Provide the (X, Y) coordinate of the cell's center where the given text is located.  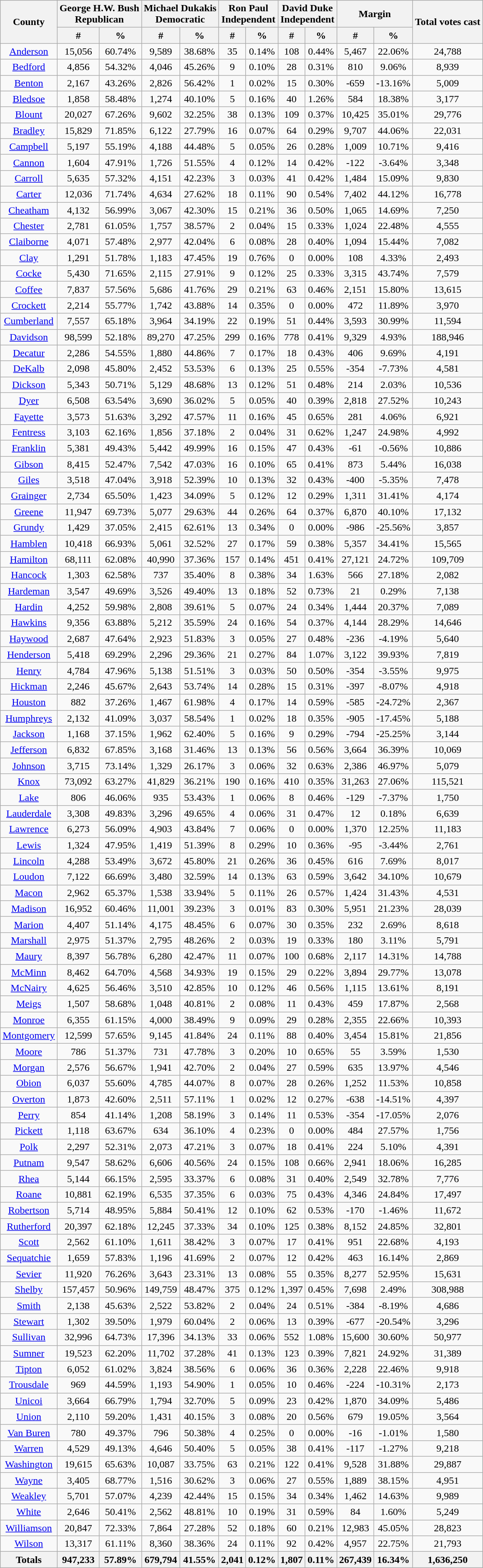
49.37% (120, 1432)
4,288 (78, 861)
7,698 (355, 1290)
1.26% (321, 99)
5,357 (355, 544)
1,462 (355, 1496)
2,073 (161, 1147)
90 (292, 194)
1.08% (321, 1337)
22.06% (393, 51)
7,122 (78, 877)
Hamilton (29, 559)
6,052 (78, 1369)
1,870 (355, 1401)
5,144 (78, 1178)
9,918 (448, 1369)
5,188 (448, 718)
4,397 (448, 1099)
6,355 (78, 1020)
3,918 (161, 480)
57.83% (120, 1258)
11,947 (78, 512)
49.43% (120, 448)
2,167 (78, 83)
-24.72% (393, 702)
McMinn (29, 972)
Carroll (29, 178)
Bradley (29, 131)
2,923 (161, 639)
24.85% (393, 1226)
52.47% (120, 464)
Shelby (29, 1290)
2,869 (448, 1258)
1,424 (355, 893)
1,604 (78, 162)
2,646 (78, 1512)
61.15% (120, 1020)
37.35% (199, 1194)
54.32% (120, 67)
2,576 (78, 1067)
58.68% (120, 1004)
3,348 (448, 162)
49.65% (199, 813)
47.45% (199, 258)
Lincoln (29, 861)
1,094 (355, 242)
43.88% (199, 305)
115,521 (448, 782)
6,508 (78, 400)
41.14% (120, 1115)
2,082 (448, 575)
20,847 (78, 1528)
Clay (29, 258)
6,639 (448, 813)
17,132 (448, 512)
56 (292, 750)
1,370 (355, 829)
4,856 (78, 67)
-10.31% (393, 1385)
49.13% (120, 1448)
63.54% (120, 400)
Wilson (29, 1544)
2,138 (78, 1306)
Smith (29, 1306)
4,151 (161, 178)
0.68% (321, 956)
951 (355, 1242)
56.42% (199, 83)
16,778 (448, 194)
45.67% (120, 686)
White (29, 1512)
679,794 (161, 1560)
3,292 (161, 416)
484 (355, 1131)
1,208 (161, 1115)
1,807 (292, 1560)
42.70% (199, 1067)
32,801 (448, 1226)
Decatur (29, 353)
14,646 (448, 623)
5,640 (448, 639)
1,431 (161, 1417)
62.58% (120, 575)
3,642 (355, 877)
Lauderdale (29, 813)
3,315 (355, 274)
1,516 (161, 1480)
9.69% (393, 353)
2,808 (161, 607)
51.14% (120, 924)
4,957 (355, 1544)
-20.54% (393, 1321)
-4.19% (393, 639)
60 (292, 1528)
60.04% (199, 1321)
39.23% (199, 909)
2,297 (78, 1147)
3,122 (355, 654)
44.07% (199, 1083)
61.10% (120, 1242)
1,889 (355, 1480)
552 (292, 1337)
6,037 (78, 1083)
Hardin (29, 607)
4,346 (355, 1194)
-61 (355, 448)
1.07% (321, 654)
47.21% (199, 1147)
9,528 (355, 1464)
37.26% (120, 702)
3,643 (161, 1274)
1,726 (161, 162)
6,535 (161, 1194)
-986 (355, 528)
0.25% (262, 1432)
10,425 (355, 115)
463 (355, 1258)
17.87% (393, 1004)
1,873 (78, 1099)
0.20% (262, 1052)
1,880 (161, 353)
3,168 (161, 750)
19.05% (393, 1417)
22 (232, 321)
12,599 (78, 1036)
5,714 (78, 1210)
58.62% (120, 1163)
Grainger (29, 496)
3,690 (161, 400)
-8.19% (393, 1306)
50 (292, 670)
62.16% (120, 432)
22.75% (393, 1544)
30 (292, 924)
1,484 (355, 178)
1,329 (161, 766)
22,031 (448, 131)
Franklin (29, 448)
4,686 (448, 1306)
38.15% (393, 1480)
0.62% (321, 432)
10,679 (448, 877)
7,837 (78, 289)
4,785 (161, 1083)
125 (292, 1226)
6,606 (161, 1163)
40.56% (199, 1163)
47 (292, 448)
4,529 (78, 1448)
71.85% (120, 131)
39.50% (120, 1321)
Cannon (29, 162)
3,454 (355, 1036)
1,247 (355, 432)
47.64% (120, 639)
54.55% (120, 353)
58.54% (199, 718)
4,191 (448, 353)
13,317 (78, 1544)
-400 (355, 480)
Davidson (29, 337)
3,593 (355, 321)
4,144 (355, 623)
4,784 (78, 670)
61.02% (120, 1369)
Overton (29, 1099)
1,311 (355, 496)
8,191 (448, 988)
30.60% (393, 1337)
7,776 (448, 1178)
57.89% (120, 1560)
1,962 (161, 734)
3,067 (161, 210)
5,212 (161, 623)
Blount (29, 115)
47.03% (199, 464)
54.90% (199, 1385)
55.19% (120, 146)
935 (161, 798)
48.95% (120, 1210)
41.09% (120, 718)
0.76% (262, 258)
51.39% (199, 845)
2,568 (448, 1004)
9,602 (161, 115)
7,089 (448, 607)
Sequatchie (29, 1258)
49.99% (199, 448)
0.47% (321, 813)
-1.46% (393, 1210)
4,581 (448, 369)
4,555 (448, 226)
27.28% (199, 1528)
2,296 (161, 654)
4,546 (448, 1067)
8,462 (78, 972)
61.11% (120, 1544)
24.98% (393, 432)
2,975 (78, 940)
10,881 (78, 1194)
780 (78, 1432)
63.67% (120, 1131)
5,418 (78, 654)
1,467 (161, 702)
180 (355, 940)
0.66% (321, 1163)
23.31% (199, 1274)
-95 (355, 845)
David DukeIndependent (308, 14)
3,824 (161, 1369)
15.09% (393, 178)
Henderson (29, 654)
Morgan (29, 1067)
3,970 (448, 305)
9,218 (448, 1448)
Union (29, 1417)
5,635 (78, 178)
33.94% (199, 893)
Hickman (29, 686)
57.56% (120, 289)
4.93% (393, 337)
299 (232, 337)
Haywood (29, 639)
1,024 (355, 226)
17,396 (161, 1337)
4,951 (448, 1480)
-0.56% (393, 448)
61.05% (120, 226)
406 (355, 353)
-7.73% (393, 369)
47.25% (199, 337)
-905 (355, 718)
Trousdale (29, 1385)
56.46% (120, 988)
22.46% (393, 1369)
0.51% (321, 1306)
786 (78, 1052)
4,391 (448, 1147)
57.07% (120, 1496)
2,246 (78, 686)
188,946 (448, 337)
3,510 (161, 988)
Bedford (29, 67)
1,009 (355, 146)
42.30% (199, 210)
48.47% (199, 1290)
1,429 (78, 528)
Knox (29, 782)
31.46% (199, 750)
29,887 (448, 1464)
7.69% (393, 861)
58.19% (199, 1115)
-14.51% (393, 1099)
66.69% (120, 877)
51.63% (120, 416)
66.15% (120, 1178)
47.96% (120, 670)
13.97% (393, 1067)
41.76% (199, 289)
47.04% (120, 480)
46 (292, 988)
46.97% (393, 766)
-7.37% (393, 798)
53.53% (199, 369)
61.98% (199, 702)
5.44% (393, 464)
35.01% (393, 115)
Loudon (29, 877)
47.78% (199, 1052)
0.57% (321, 893)
2,110 (78, 1417)
49.69% (120, 591)
8,277 (355, 1274)
Coffee (29, 289)
2,415 (161, 528)
27.57% (393, 1131)
Hardeman (29, 591)
3.11% (393, 940)
969 (78, 1385)
39.93% (393, 654)
-117 (355, 1448)
13,078 (448, 972)
4,625 (78, 988)
Williamson (29, 1528)
1,183 (161, 258)
Macon (29, 893)
4,407 (78, 924)
1,742 (161, 305)
62.20% (120, 1353)
4,175 (161, 924)
5,467 (355, 51)
1,979 (161, 1321)
38.56% (199, 1369)
-17.05% (393, 1115)
3,564 (448, 1417)
42.47% (199, 956)
51.55% (199, 162)
37.05% (120, 528)
5,701 (78, 1496)
2,941 (355, 1163)
5,430 (78, 274)
10,069 (448, 750)
48.81% (199, 1512)
36.39% (393, 750)
731 (161, 1052)
1,303 (78, 575)
10.71% (393, 146)
-8.07% (393, 686)
57.65% (120, 1036)
232 (355, 924)
49.40% (199, 591)
Meigs (29, 1004)
Crockett (29, 305)
Perry (29, 1115)
Anderson (29, 51)
281 (355, 416)
Van Buren (29, 1432)
4.33% (393, 258)
0.63% (321, 766)
Unicoi (29, 1401)
18.38% (393, 99)
4,046 (161, 67)
2,781 (78, 226)
31,263 (355, 782)
7,082 (448, 242)
15,631 (448, 1274)
9,589 (161, 51)
32.78% (393, 1178)
27.06% (393, 782)
Robertson (29, 1210)
10,886 (448, 448)
1,858 (78, 99)
4,568 (161, 972)
21,856 (448, 1036)
Greene (29, 512)
11,594 (448, 321)
3,103 (78, 432)
42.60% (120, 1099)
-236 (355, 639)
7,402 (355, 194)
7,478 (448, 480)
5,884 (161, 1210)
10,536 (448, 385)
1,252 (355, 1083)
9,989 (448, 1496)
57.48% (120, 242)
2,962 (78, 893)
10,393 (448, 1020)
Washington (29, 1464)
-397 (355, 686)
McNairy (29, 988)
32.52% (199, 544)
62.18% (120, 1226)
8,939 (448, 67)
5,197 (78, 146)
0.22% (321, 972)
Benton (29, 83)
Warren (29, 1448)
0.54% (321, 194)
28.29% (393, 623)
57.11% (199, 1099)
35.59% (199, 623)
Grundy (29, 528)
16,038 (448, 464)
11.89% (393, 305)
43.74% (393, 274)
19,523 (78, 1353)
Roane (29, 1194)
Fentress (29, 432)
13.61% (393, 988)
46.06% (120, 798)
5,138 (161, 670)
7,138 (448, 591)
38.57% (199, 226)
47.95% (120, 845)
11,183 (448, 829)
-3.64% (393, 162)
2,286 (78, 353)
Moore (29, 1052)
Hawkins (29, 623)
42.85% (199, 988)
22.48% (393, 226)
4,531 (448, 893)
1,611 (161, 1242)
29.36% (199, 654)
5,077 (161, 512)
12,036 (78, 194)
36.10% (199, 1131)
73,092 (78, 782)
566 (355, 575)
44.06% (393, 131)
1,196 (161, 1258)
20,027 (78, 115)
Wayne (29, 1480)
27.91% (199, 274)
33.75% (199, 1464)
Pickett (29, 1131)
3,857 (448, 528)
2,549 (355, 1178)
1,065 (355, 210)
45.63% (120, 1306)
George H.W. BushRepublican (99, 14)
62 (292, 1210)
37.28% (199, 1353)
64.70% (120, 972)
224 (355, 1147)
67.85% (120, 750)
5,249 (448, 1512)
Michael DukakisDemocratic (180, 14)
1,048 (161, 1004)
472 (355, 305)
15,565 (448, 544)
2,228 (355, 1369)
98,599 (78, 337)
1,118 (78, 1131)
29.77% (393, 972)
48.68% (199, 385)
Campbell (29, 146)
3,518 (78, 480)
56.99% (120, 210)
16,285 (448, 1163)
83 (292, 909)
16.14% (393, 1258)
-129 (355, 798)
11,672 (448, 1210)
60.74% (120, 51)
45.05% (393, 1528)
21.23% (393, 909)
5,009 (448, 83)
41.55% (199, 1560)
65.63% (120, 1464)
Humphreys (29, 718)
9,416 (448, 146)
2,117 (355, 956)
48.26% (199, 940)
3,894 (355, 972)
7,819 (448, 654)
6,122 (161, 131)
65.50% (120, 496)
12,245 (161, 1226)
4,071 (78, 242)
15,600 (355, 1337)
157 (232, 559)
796 (161, 1432)
1,193 (161, 1385)
6,273 (78, 829)
1,538 (161, 893)
62.61% (199, 528)
Obion (29, 1083)
214 (355, 385)
1,659 (78, 1258)
3,037 (161, 718)
854 (78, 1115)
3,144 (448, 734)
27.18% (393, 575)
4,188 (161, 146)
2,977 (161, 242)
3.59% (393, 1052)
3,480 (161, 877)
62.08% (120, 559)
5,079 (448, 766)
33 (232, 1337)
Johnson (29, 766)
Totals (29, 1560)
36.02% (199, 400)
2,511 (161, 1099)
38.36% (199, 1544)
71.65% (120, 274)
100 (292, 956)
17,497 (448, 1194)
-638 (355, 1099)
56.78% (120, 956)
Ron PaulIndependent (248, 14)
Lake (29, 798)
2,355 (355, 1020)
882 (78, 702)
51.78% (120, 258)
14,788 (448, 956)
7,542 (161, 464)
66.79% (120, 1401)
2,493 (448, 258)
3,547 (78, 591)
-659 (355, 83)
29.63% (199, 512)
-122 (355, 162)
1,756 (448, 1131)
3,715 (78, 766)
24,788 (448, 51)
8,017 (448, 861)
5,686 (161, 289)
51.83% (199, 639)
26.17% (199, 766)
41.84% (199, 1036)
35.40% (199, 575)
Stewart (29, 1321)
12,983 (355, 1528)
-170 (355, 1210)
Henry (29, 670)
72.33% (120, 1528)
24.84% (393, 1194)
Sullivan (29, 1337)
4.06% (393, 416)
31.43% (393, 893)
27.79% (199, 131)
41,829 (161, 782)
44.48% (199, 146)
Montgomery (29, 1036)
Polk (29, 1147)
30.62% (199, 1480)
21,793 (448, 1544)
7,250 (448, 210)
-224 (355, 1385)
68.77% (120, 1480)
810 (355, 67)
3,405 (78, 1480)
873 (355, 464)
50.96% (120, 1290)
53.82% (199, 1306)
15.81% (393, 1036)
Cheatham (29, 210)
16,952 (78, 909)
-25.25% (393, 734)
40.15% (199, 1417)
Cumberland (29, 321)
Dickson (29, 385)
3,964 (161, 321)
5,129 (161, 385)
Scott (29, 1242)
38.49% (199, 1020)
37.33% (199, 1226)
50.40% (199, 1448)
31.41% (393, 496)
54 (292, 623)
15,056 (78, 51)
39.61% (199, 607)
County (29, 22)
Claiborne (29, 242)
18.06% (393, 1163)
53.49% (120, 861)
88 (292, 1036)
Sumner (29, 1353)
13,615 (448, 289)
69.29% (120, 654)
11.53% (393, 1083)
7,557 (78, 321)
2,132 (78, 718)
Fayette (29, 416)
2,076 (448, 1115)
14.69% (393, 210)
-3.55% (393, 670)
92 (292, 1544)
68,111 (78, 559)
5,061 (161, 544)
10,858 (448, 1083)
Cocke (29, 274)
410 (292, 782)
2,761 (448, 845)
-1.01% (393, 1432)
-585 (355, 702)
Rutherford (29, 1226)
1,580 (448, 1432)
451 (292, 559)
27.52% (393, 400)
1,636,250 (448, 1560)
75 (292, 1194)
60.46% (120, 909)
Lewis (29, 845)
5,442 (161, 448)
42.44% (199, 1496)
0.23% (262, 1131)
23 (292, 1401)
9,830 (448, 178)
10,087 (161, 1464)
Margin (375, 14)
1,507 (78, 1004)
42.23% (199, 178)
34.93% (199, 972)
43.26% (120, 83)
1,941 (161, 1067)
679 (355, 1417)
24.92% (393, 1353)
11,702 (161, 1353)
1,530 (448, 1052)
Madison (29, 909)
Tipton (29, 1369)
73.14% (120, 766)
69.73% (120, 512)
-677 (355, 1321)
6,280 (161, 956)
806 (78, 798)
Marshall (29, 940)
9,329 (355, 337)
76.26% (120, 1274)
2,643 (161, 686)
56.67% (120, 1067)
15.80% (393, 289)
1,750 (448, 798)
3,672 (161, 861)
37.36% (199, 559)
5,791 (448, 940)
1,324 (78, 845)
737 (161, 575)
5,381 (78, 448)
65.18% (120, 321)
22.68% (393, 1242)
3,526 (161, 591)
Hamblen (29, 544)
9,707 (355, 131)
5,951 (355, 909)
-16 (355, 1432)
57.32% (120, 178)
52.95% (393, 1274)
20.37% (393, 607)
2,098 (78, 369)
Bledsoe (29, 99)
Dyer (29, 400)
67.26% (120, 115)
Total votes cast (448, 22)
9,145 (161, 1036)
38.42% (199, 1242)
65 (292, 464)
1,115 (355, 988)
Jefferson (29, 750)
109,709 (448, 559)
0.01% (262, 909)
44.59% (120, 1385)
1,168 (78, 734)
-384 (355, 1306)
62.40% (199, 734)
37.18% (199, 432)
778 (292, 337)
Monroe (29, 1020)
28,823 (448, 1528)
2,214 (78, 305)
123 (292, 1353)
5.10% (393, 1147)
2,041 (232, 1560)
2,818 (355, 400)
-17.45% (393, 718)
40,990 (161, 559)
12.25% (393, 829)
9,975 (448, 670)
29,776 (448, 115)
52.18% (120, 337)
109 (292, 115)
3,177 (448, 99)
4,918 (448, 686)
Houston (29, 702)
27.62% (199, 194)
1,302 (78, 1321)
149,759 (161, 1290)
2,173 (448, 1385)
1,444 (355, 607)
52.39% (199, 480)
34.41% (393, 544)
32.70% (199, 1401)
2,826 (161, 83)
56.09% (120, 829)
9,547 (78, 1163)
28,039 (448, 909)
Giles (29, 480)
32,996 (78, 1337)
55.77% (120, 305)
Weakley (29, 1496)
Gibson (29, 464)
42.04% (199, 242)
2,795 (161, 940)
2.49% (393, 1290)
4,646 (161, 1448)
9.06% (393, 67)
1,757 (161, 226)
14.31% (393, 956)
24.72% (393, 559)
59.98% (120, 607)
459 (355, 1004)
34.13% (199, 1337)
38.68% (199, 51)
11,920 (78, 1274)
Marion (29, 924)
0.73% (321, 591)
66.93% (120, 544)
3,308 (78, 813)
65.37% (120, 893)
36.21% (199, 782)
10,243 (448, 400)
1,423 (161, 496)
89,270 (161, 337)
43.84% (199, 829)
7,864 (161, 1528)
51.51% (199, 670)
27,121 (355, 559)
2,115 (161, 274)
64.73% (120, 1337)
1,419 (161, 845)
40.81% (199, 1004)
4,193 (448, 1242)
190 (232, 782)
4,174 (448, 496)
2,595 (161, 1178)
DeKalb (29, 369)
4,903 (161, 829)
34.10% (393, 877)
5,343 (78, 385)
44.12% (393, 194)
2,386 (355, 766)
8,360 (161, 1544)
49.83% (120, 813)
Jackson (29, 734)
4,634 (161, 194)
62.19% (120, 1194)
20 (292, 1417)
-3.44% (393, 845)
41.69% (199, 1258)
31.88% (393, 1464)
1,856 (161, 432)
59.20% (120, 1417)
52.31% (120, 1147)
71.74% (120, 194)
4,132 (78, 210)
2,367 (448, 702)
4,992 (448, 432)
8,152 (355, 1226)
-13.16% (393, 83)
3,573 (78, 416)
1,397 (292, 1290)
-5.35% (393, 480)
55.60% (120, 1083)
7,579 (448, 274)
59 (292, 544)
63.88% (120, 623)
45 (292, 416)
2,151 (355, 289)
1,794 (161, 1401)
47.91% (120, 162)
15,829 (78, 131)
8,415 (78, 464)
30.99% (393, 321)
584 (355, 99)
Rhea (29, 1178)
19,615 (78, 1464)
16.34% (393, 1560)
53.74% (199, 686)
375 (232, 1290)
157,457 (78, 1290)
1.60% (393, 1512)
34.19% (199, 321)
50,977 (448, 1337)
6,832 (78, 750)
14.63% (393, 1496)
8,618 (448, 924)
20,397 (78, 1226)
31,389 (448, 1353)
635 (355, 1067)
8,397 (78, 956)
10,418 (78, 544)
634 (161, 1131)
1,274 (161, 99)
Putnam (29, 1163)
2,687 (78, 639)
32.59% (199, 877)
4,239 (161, 1496)
2.03% (393, 385)
5,486 (448, 1401)
47.57% (199, 416)
308,988 (448, 1290)
2,522 (161, 1306)
50.38% (199, 1432)
-25.56% (393, 528)
17 (292, 1242)
48.45% (199, 924)
63.27% (120, 782)
267,439 (355, 1560)
2.69% (393, 924)
1,291 (78, 258)
2,734 (78, 496)
53.43% (199, 798)
32.25% (199, 115)
6,870 (355, 512)
-1.27% (393, 1448)
Maury (29, 956)
1.63% (321, 575)
11,001 (161, 909)
Lawrence (29, 829)
947,233 (78, 1560)
50.71% (120, 385)
Carter (29, 194)
Chester (29, 226)
58.48% (120, 99)
4,000 (161, 1020)
35 (232, 51)
15.44% (393, 242)
-794 (355, 734)
45.26% (199, 67)
Sevier (29, 1274)
616 (355, 861)
Hancock (29, 575)
122 (292, 1464)
6,921 (448, 416)
9,356 (78, 623)
22.66% (393, 1020)
37.15% (120, 734)
44 (232, 512)
7,821 (355, 1353)
33.37% (199, 1178)
44.86% (199, 353)
2,452 (161, 369)
4,252 (78, 607)
